Return [x, y] of the center of cell containing provided text 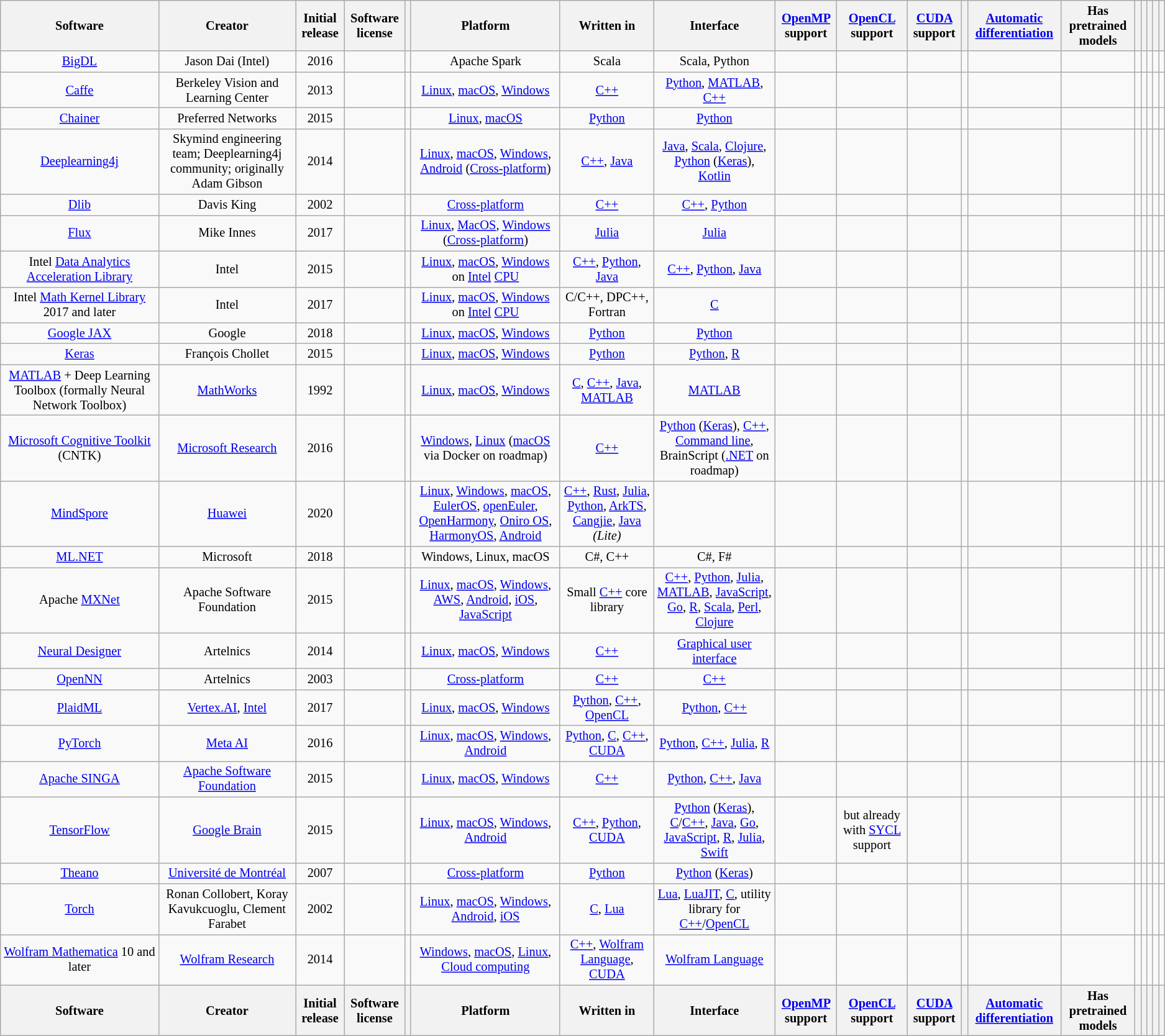
2020 [321, 514]
C++, Python [715, 205]
C/C++, DPC++, Fortran [606, 305]
Jason Dai (Intel) [227, 61]
2013 [321, 90]
Google Brain [227, 830]
Python (Keras), C++, Command line, BrainScript (.NET on roadmap) [715, 448]
Apache Spark [485, 61]
Python (Keras) [715, 873]
MathWorks [227, 390]
OpenNN [80, 679]
Davis King [227, 205]
Linux, macOS, Windows, AWS, Android, iOS, JavaScript [485, 600]
Skymind engineering team; Deeplearning4j community; originally Adam Gibson [227, 161]
Python, C++, OpenCL [606, 707]
Python, C, C++, CUDA [606, 743]
Vertex.AI, Intel [227, 707]
Caffe [80, 90]
Intel Data Analytics Acceleration Library [80, 269]
C++, Wolfram Language, CUDA [606, 960]
Small C++ core library [606, 600]
but already with SYCL support [872, 830]
Linux, macOS [485, 118]
Microsoft Research [227, 448]
Linux, macOS, Windows, Android, iOS [485, 909]
BigDL [80, 61]
Torch [80, 909]
Huawei [227, 514]
Wolfram Language [715, 960]
Intel Math Kernel Library 2017 and later [80, 305]
1992 [321, 390]
Wolfram Mathematica 10 and later [80, 960]
Graphical user interface [715, 651]
Apache SINGA [80, 779]
Wolfram Research [227, 960]
Université de Montréal [227, 873]
Deeplearning4j [80, 161]
Linux, MacOS, Windows (Cross-platform) [485, 233]
Google [227, 333]
Chainer [80, 118]
Lua, LuaJIT, C, utility library for C++/OpenCL [715, 909]
François Chollet [227, 354]
PlaidML [80, 707]
Windows, Linux (macOS via Docker on roadmap) [485, 448]
Linux, Windows, macOS, EulerOS, openEuler, OpenHarmony, Oniro OS, HarmonyOS, Android [485, 514]
C [715, 305]
MindSpore [80, 514]
Google JAX [80, 333]
MATLAB + Deep Learning Toolbox (formally Neural Network Toolbox) [80, 390]
Python, C++ [715, 707]
C++, Rust, Julia, Python, ArkTS, Cangjie, Java (Lite) [606, 514]
MATLAB [715, 390]
Berkeley Vision and Learning Center [227, 90]
C++, Java [606, 161]
Mike Innes [227, 233]
Apache MXNet [80, 600]
PyTorch [80, 743]
Microsoft [227, 557]
Meta AI [227, 743]
C, C++, Java, MATLAB [606, 390]
C, Lua [606, 909]
Neural Designer [80, 651]
Ronan Collobert, Koray Kavukcuoglu, Clement Farabet [227, 909]
TensorFlow [80, 830]
Microsoft Cognitive Toolkit (CNTK) [80, 448]
Dlib [80, 205]
Scala [606, 61]
C++, Python, CUDA [606, 830]
Theano [80, 873]
Windows, macOS, Linux, Cloud computing [485, 960]
Python, C++, Julia, R [715, 743]
ML.NET [80, 557]
2003 [321, 679]
Java, Scala, Clojure, Python (Keras), Kotlin [715, 161]
Python, MATLAB, C++ [715, 90]
Flux [80, 233]
C#, F# [715, 557]
Preferred Networks [227, 118]
C#, C++ [606, 557]
2007 [321, 873]
Linux, macOS, Windows, Android (Cross-platform) [485, 161]
Python, R [715, 354]
Scala, Python [715, 61]
Keras [80, 354]
C++, Python, Julia, MATLAB, JavaScript, Go, R, Scala, Perl, Clojure [715, 600]
Python (Keras), C/C++, Java, Go, JavaScript, R, Julia, Swift [715, 830]
Windows, Linux, macOS [485, 557]
Python, C++, Java [715, 779]
